Detect which cell encompasses the target text, then output its (X, Y) center coordinate. 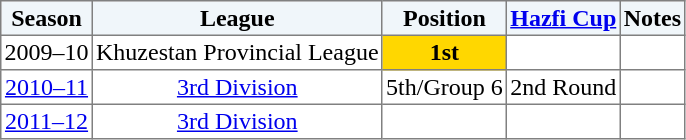
Notes (652, 18)
League (237, 18)
Season (47, 18)
Hazfi Cup (563, 18)
2009–10 (47, 52)
Khuzestan Provincial League (237, 52)
2010–11 (47, 87)
2nd Round (563, 87)
Position (444, 18)
5th/Group 6 (444, 87)
2011–12 (47, 121)
1st (444, 52)
